Capture the cell that displays the provided text and extract its [x, y] central coordinate. 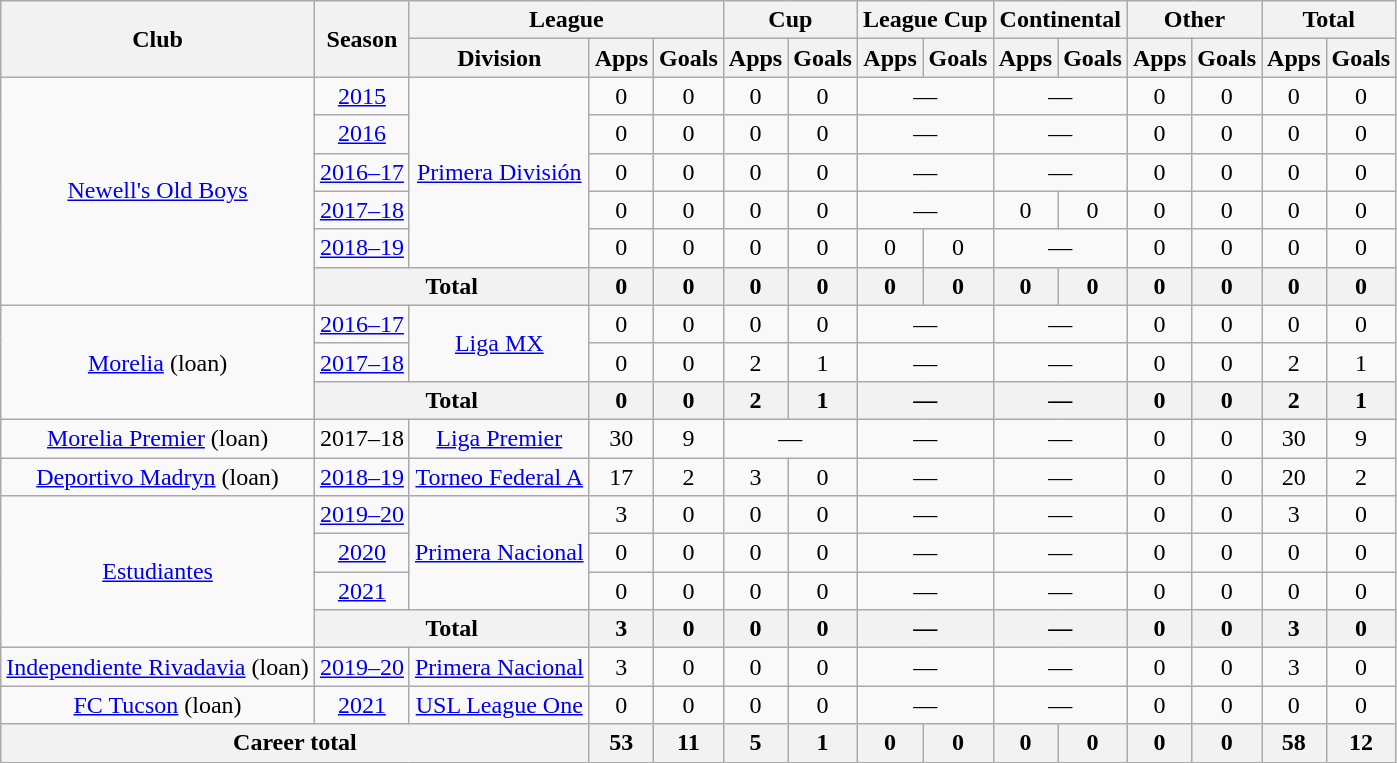
2016 [362, 134]
Deportivo Madryn (loan) [158, 477]
Estudiantes [158, 572]
Liga MX [499, 343]
USL League One [499, 705]
Other [1194, 20]
Club [158, 39]
53 [621, 743]
Division [499, 58]
5 [755, 743]
17 [621, 477]
Continental [1060, 20]
Career total [295, 743]
Liga Premier [499, 438]
Newell's Old Boys [158, 191]
Morelia Premier (loan) [158, 438]
FC Tucson (loan) [158, 705]
2015 [362, 96]
Cup [790, 20]
League Cup [925, 20]
11 [689, 743]
Independiente Rivadavia (loan) [158, 667]
Primera División [499, 172]
12 [1361, 743]
20 [1294, 477]
Morelia (loan) [158, 362]
Torneo Federal A [499, 477]
2020 [362, 553]
League [566, 20]
Season [362, 39]
58 [1294, 743]
